From the cell containing the given text, extract its center point as [x, y] coordinate. 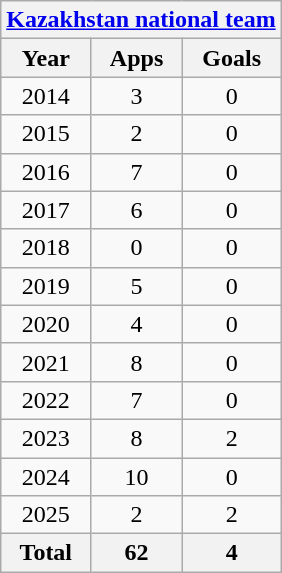
2019 [46, 286]
2014 [46, 96]
5 [136, 286]
2018 [46, 248]
62 [136, 553]
2021 [46, 362]
Goals [232, 58]
Total [46, 553]
2024 [46, 477]
6 [136, 210]
2020 [46, 324]
3 [136, 96]
2023 [46, 438]
2016 [46, 172]
2017 [46, 210]
Year [46, 58]
10 [136, 477]
Kazakhstan national team [141, 20]
2022 [46, 400]
2025 [46, 515]
2015 [46, 134]
Apps [136, 58]
